Scan for the cell matching the given text and deliver its (X, Y) coordinate at center. 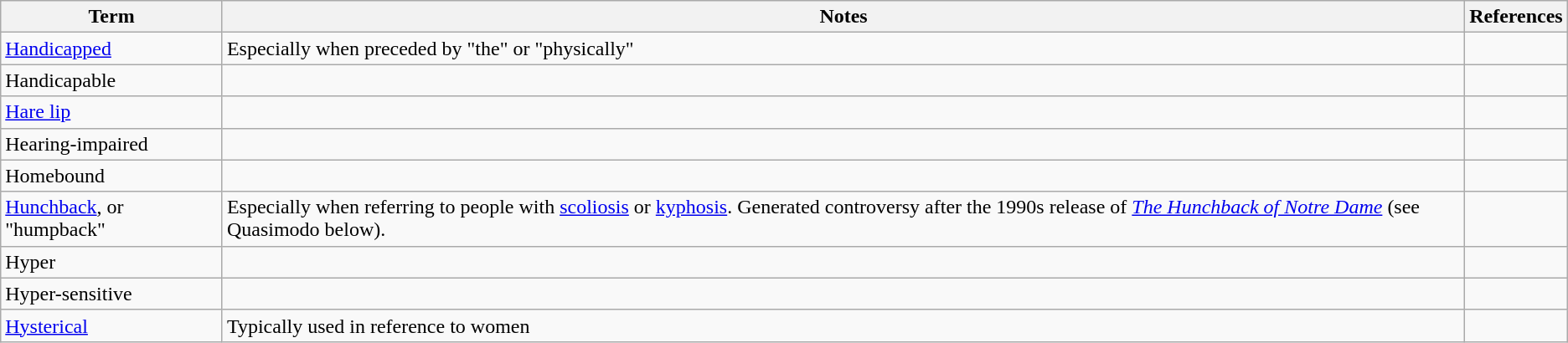
Hyper (112, 262)
Hyper-sensitive (112, 294)
Hysterical (112, 325)
Handicapable (112, 80)
Especially when preceded by "the" or "physically" (843, 49)
Homebound (112, 176)
Term (112, 17)
Handicapped (112, 49)
Notes (843, 17)
Hare lip (112, 112)
Typically used in reference to women (843, 325)
Hunchback, or "humpback" (112, 219)
Hearing-impaired (112, 144)
References (1516, 17)
